Search for the cell housing the specified text and yield its (X, Y) center coordinate. 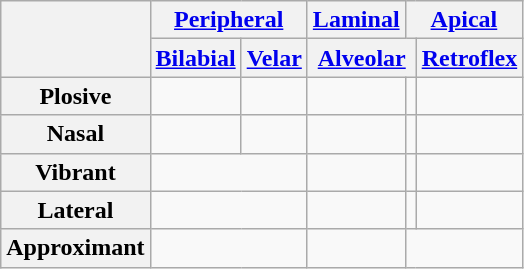
Peripheral (228, 20)
Bilabial (196, 58)
Approximant (76, 248)
Plosive (76, 96)
Apical (464, 20)
Lateral (76, 210)
Vibrant (76, 172)
Nasal (76, 134)
Laminal (356, 20)
Alveolar (362, 58)
Velar (274, 58)
Retroflex (470, 58)
